Locate the cell with the specified text and output its (x, y) center coordinate. 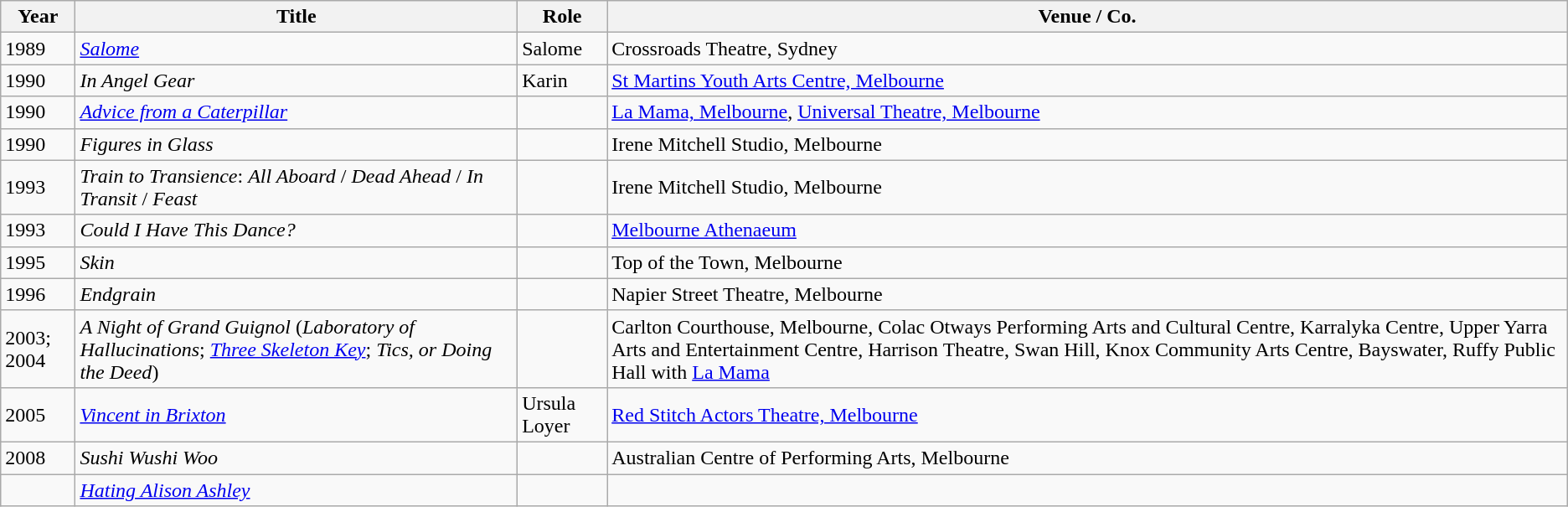
Hating Alison Ashley (297, 490)
Endgrain (297, 294)
Title (297, 17)
1996 (39, 294)
Skin (297, 262)
Figures in Glass (297, 144)
Red Stitch Actors Theatre, Melbourne (1087, 414)
Crossroads Theatre, Sydney (1087, 49)
Napier Street Theatre, Melbourne (1087, 294)
Could I Have This Dance? (297, 230)
La Mama, Melbourne, Universal Theatre, Melbourne (1087, 112)
Year (39, 17)
Vincent in Brixton (297, 414)
Venue / Co. (1087, 17)
Melbourne Athenaeum (1087, 230)
Sushi Wushi Woo (297, 458)
Ursula Loyer (563, 414)
Train to Transience: All Aboard / Dead Ahead / In Transit / Feast (297, 188)
1995 (39, 262)
2008 (39, 458)
Top of the Town, Melbourne (1087, 262)
A Night of Grand Guignol (Laboratory of Hallucinations; Three Skeleton Key; Tics, or Doing the Deed) (297, 349)
2005 (39, 414)
Karin (563, 80)
In Angel Gear (297, 80)
Advice from a Caterpillar (297, 112)
2003; 2004 (39, 349)
St Martins Youth Arts Centre, Melbourne (1087, 80)
Australian Centre of Performing Arts, Melbourne (1087, 458)
Role (563, 17)
1989 (39, 49)
